Output the [X, Y] coordinate of the center of the cell containing the given text.  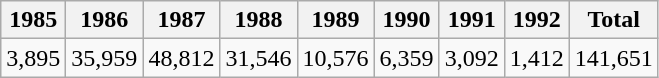
48,812 [182, 58]
1988 [258, 20]
31,546 [258, 58]
1992 [536, 20]
1986 [104, 20]
10,576 [336, 58]
Total [614, 20]
1985 [34, 20]
3,092 [472, 58]
1,412 [536, 58]
1991 [472, 20]
1989 [336, 20]
1990 [406, 20]
35,959 [104, 58]
141,651 [614, 58]
6,359 [406, 58]
3,895 [34, 58]
1987 [182, 20]
